From the cell containing the given text, extract its center point as [x, y] coordinate. 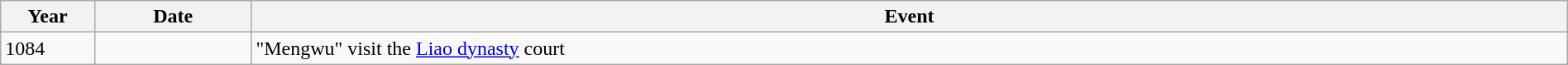
Year [48, 17]
Date [172, 17]
1084 [48, 48]
Event [910, 17]
"Mengwu" visit the Liao dynasty court [910, 48]
